Detect which cell encompasses the target text, then output its (x, y) center coordinate. 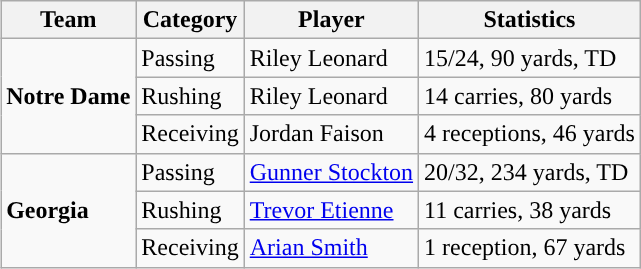
Team (68, 20)
4 receptions, 46 yards (530, 134)
20/32, 234 yards, TD (530, 172)
14 carries, 80 yards (530, 96)
Trevor Etienne (331, 210)
Gunner Stockton (331, 172)
Category (190, 20)
Statistics (530, 20)
Arian Smith (331, 248)
15/24, 90 yards, TD (530, 58)
1 reception, 67 yards (530, 248)
11 carries, 38 yards (530, 210)
Player (331, 20)
Notre Dame (68, 96)
Georgia (68, 210)
Jordan Faison (331, 134)
